Extract the [X, Y] coordinate from the center of the cell holding the provided text.  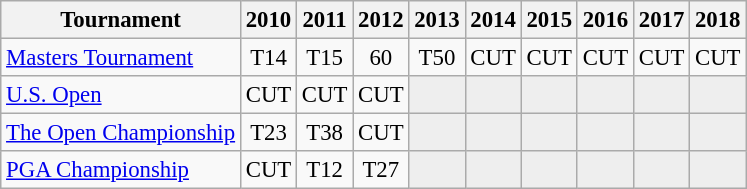
2013 [437, 20]
The Open Championship [121, 133]
Tournament [121, 20]
2011 [325, 20]
T50 [437, 58]
T38 [325, 133]
PGA Championship [121, 170]
U.S. Open [121, 95]
2010 [268, 20]
Masters Tournament [121, 58]
2016 [605, 20]
2015 [549, 20]
T23 [268, 133]
2017 [661, 20]
60 [381, 58]
2018 [718, 20]
2014 [493, 20]
T12 [325, 170]
2012 [381, 20]
T14 [268, 58]
T15 [325, 58]
T27 [381, 170]
